Detect which cell encompasses the target text, then output its (x, y) center coordinate. 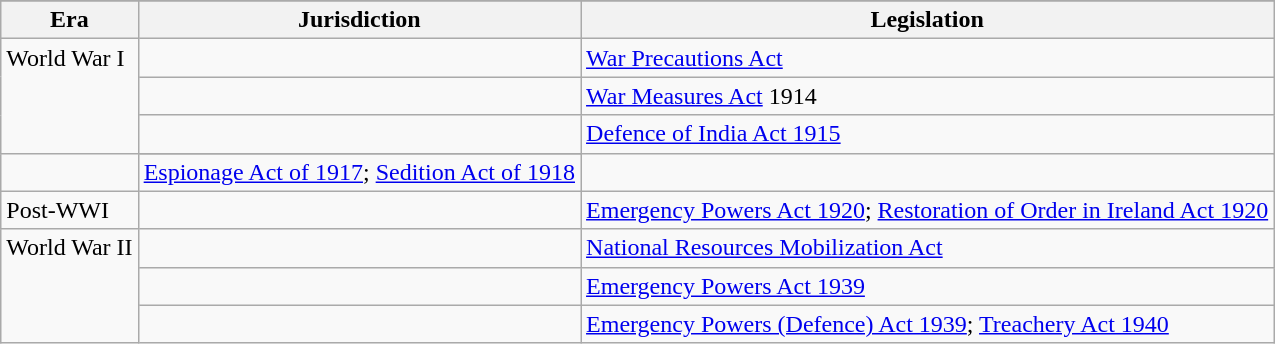
Legislation (928, 20)
World War I (70, 96)
War Measures Act 1914 (928, 96)
Emergency Powers Act 1939 (928, 286)
World War II (70, 286)
Defence of India Act 1915 (928, 134)
War Precautions Act (928, 58)
National Resources Mobilization Act (928, 248)
Emergency Powers (Defence) Act 1939; Treachery Act 1940 (928, 324)
Jurisdiction (359, 20)
Post-WWI (70, 210)
Emergency Powers Act 1920; Restoration of Order in Ireland Act 1920 (928, 210)
Espionage Act of 1917; Sedition Act of 1918 (359, 172)
Era (70, 20)
